Output the (x, y) coordinate of the center of the cell containing the given text.  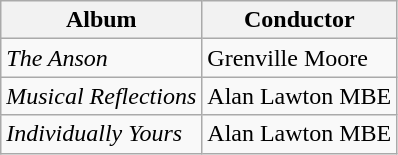
Conductor (300, 20)
The Anson (102, 58)
Grenville Moore (300, 58)
Album (102, 20)
Individually Yours (102, 134)
Musical Reflections (102, 96)
